Capture the cell that displays the provided text and extract its [x, y] central coordinate. 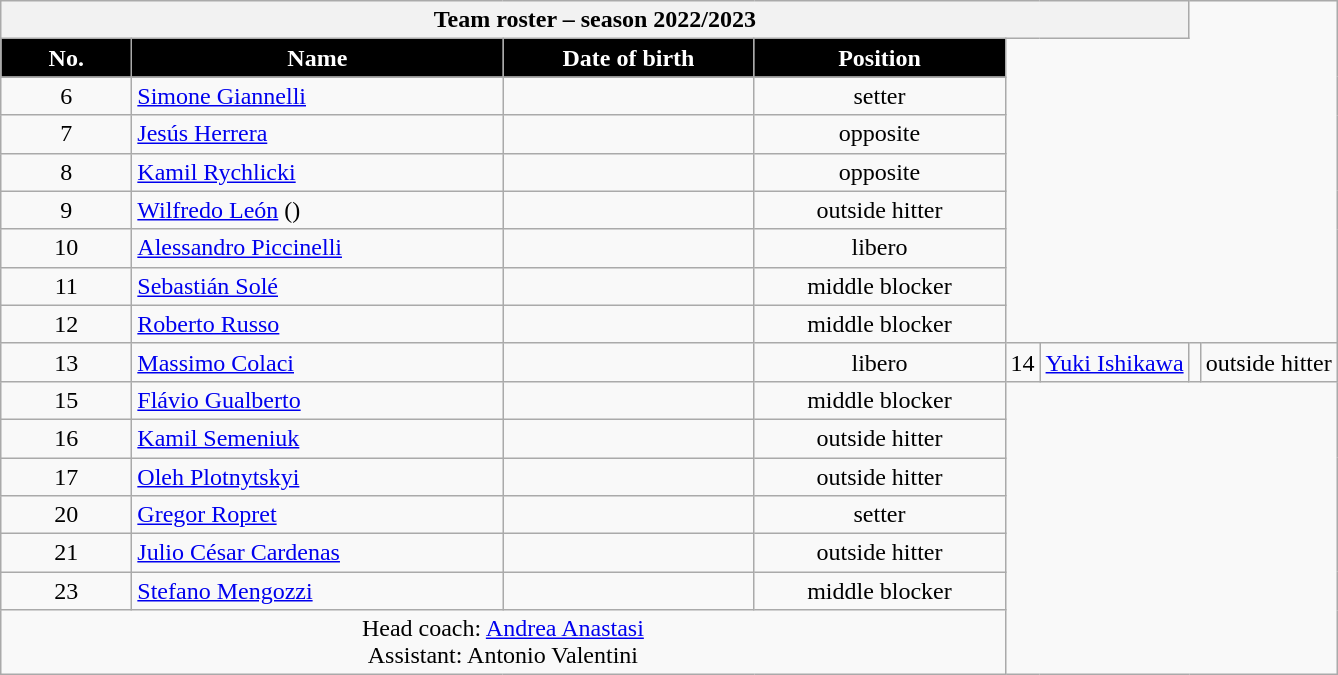
Yuki Ishikawa [1114, 362]
16 [66, 438]
8 [66, 172]
Simone Giannelli [318, 96]
Stefano Mengozzi [318, 591]
Massimo Colaci [318, 362]
6 [66, 96]
Flávio Gualberto [318, 400]
Wilfredo León () [318, 210]
Alessandro Piccinelli [318, 248]
Roberto Russo [318, 324]
10 [66, 248]
Date of birth [628, 58]
15 [66, 400]
Gregor Ropret [318, 515]
Kamil Rychlicki [318, 172]
9 [66, 210]
11 [66, 286]
Julio César Cardenas [318, 553]
20 [66, 515]
21 [66, 553]
Sebastián Solé [318, 286]
17 [66, 477]
7 [66, 134]
12 [66, 324]
Kamil Semeniuk [318, 438]
Position [880, 58]
14 [1022, 362]
23 [66, 591]
Oleh Plotnytskyi [318, 477]
Team roster – season 2022/2023 [595, 20]
Jesús Herrera [318, 134]
Name [318, 58]
No. [66, 58]
13 [66, 362]
Head coach: Andrea AnastasiAssistant: Antonio Valentini [503, 642]
